Identify which cell holds the provided text, then report its (x, y) central coordinate. 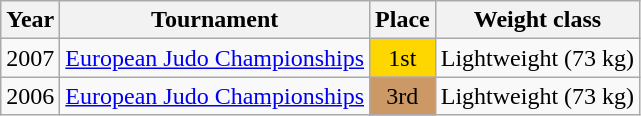
Weight class (537, 20)
3rd (403, 96)
Year (30, 20)
Place (403, 20)
1st (403, 58)
Tournament (215, 20)
2007 (30, 58)
2006 (30, 96)
